Detect which cell encompasses the target text, then output its [x, y] center coordinate. 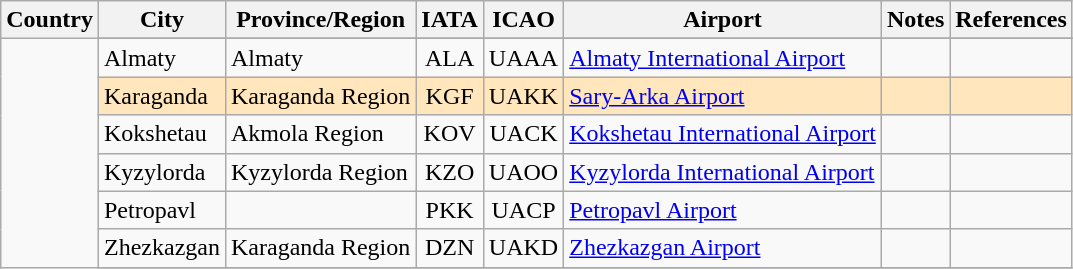
City [162, 20]
Akmola Region [320, 134]
UACP [523, 210]
DZN [450, 248]
UAKK [523, 96]
UAAA [523, 58]
Almaty International Airport [723, 58]
Kokshetau [162, 134]
IATA [450, 20]
PKK [450, 210]
Karaganda [162, 96]
Country [50, 20]
UAKD [523, 248]
References [1012, 20]
UACK [523, 134]
KOV [450, 134]
Kyzylorda International Airport [723, 172]
ALA [450, 58]
Petropavl Airport [723, 210]
ICAO [523, 20]
Petropavl [162, 210]
Kyzylorda Region [320, 172]
Sary-Arka Airport [723, 96]
Province/Region [320, 20]
Kokshetau International Airport [723, 134]
KGF [450, 96]
KZO [450, 172]
Airport [723, 20]
Notes [915, 20]
UAOO [523, 172]
Kyzylorda [162, 172]
Zhezkazgan [162, 248]
Zhezkazgan Airport [723, 248]
